From the cell containing the given text, extract its center point as (X, Y) coordinate. 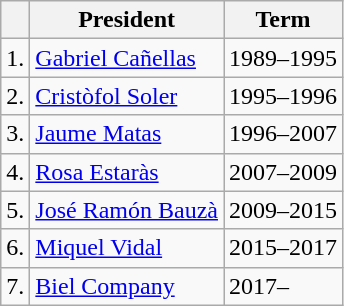
3. (16, 134)
7. (16, 286)
1989–1995 (284, 58)
5. (16, 210)
2009–2015 (284, 210)
Term (284, 20)
2015–2017 (284, 248)
President (127, 20)
1. (16, 58)
Jaume Matas (127, 134)
6. (16, 248)
Cristòfol Soler (127, 96)
2. (16, 96)
Miquel Vidal (127, 248)
2017– (284, 286)
Rosa Estaràs (127, 172)
José Ramón Bauzà (127, 210)
Biel Company (127, 286)
1995–1996 (284, 96)
Gabriel Cañellas (127, 58)
2007–2009 (284, 172)
4. (16, 172)
1996–2007 (284, 134)
